From the cell containing the given text, extract its center point as (X, Y) coordinate. 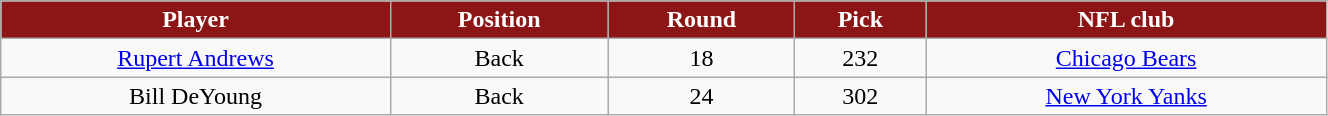
Bill DeYoung (196, 96)
New York Yanks (1126, 96)
Player (196, 20)
18 (702, 58)
Chicago Bears (1126, 58)
NFL club (1126, 20)
Rupert Andrews (196, 58)
232 (860, 58)
302 (860, 96)
Position (499, 20)
Round (702, 20)
24 (702, 96)
Pick (860, 20)
